Provide the [X, Y] coordinate of the cell's center where the given text is located.  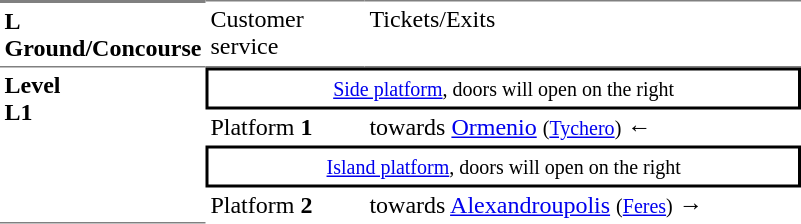
towards Alexandroupolis (Feres) → [583, 206]
Platform 2 [286, 206]
Customer service [286, 34]
LevelL1 [103, 146]
towards Ormenio (Tychero) ← [583, 128]
Tickets/Exits [583, 34]
Platform 1 [286, 128]
LGround/Concourse [103, 34]
